Detect which cell encompasses the target text, then output its (X, Y) center coordinate. 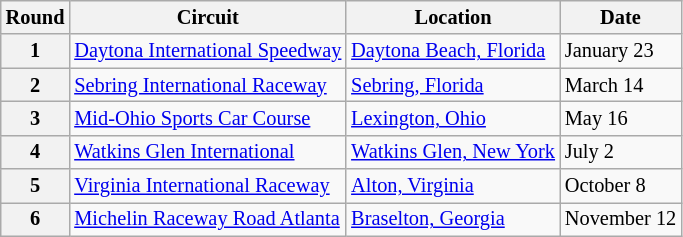
July 2 (620, 152)
May 16 (620, 118)
Mid-Ohio Sports Car Course (208, 118)
Location (453, 17)
Daytona Beach, Florida (453, 51)
4 (36, 152)
Alton, Virginia (453, 186)
Round (36, 17)
5 (36, 186)
Lexington, Ohio (453, 118)
Circuit (208, 17)
2 (36, 85)
Sebring, Florida (453, 85)
Michelin Raceway Road Atlanta (208, 219)
1 (36, 51)
Date (620, 17)
Braselton, Georgia (453, 219)
November 12 (620, 219)
March 14 (620, 85)
Sebring International Raceway (208, 85)
Virginia International Raceway (208, 186)
January 23 (620, 51)
Watkins Glen International (208, 152)
October 8 (620, 186)
Daytona International Speedway (208, 51)
Watkins Glen, New York (453, 152)
3 (36, 118)
6 (36, 219)
